From the cell containing the given text, extract its center point as (X, Y) coordinate. 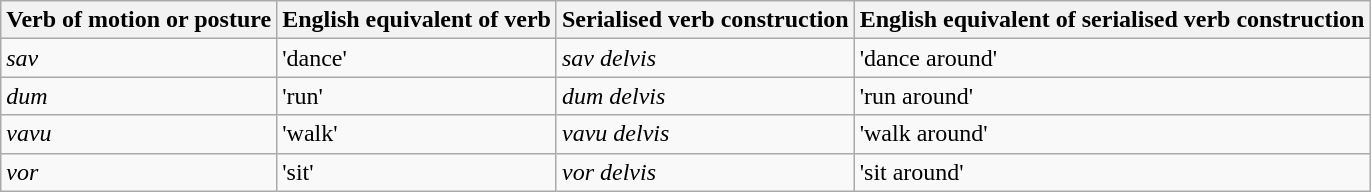
'sit around' (1112, 172)
English equivalent of verb (417, 20)
'dance around' (1112, 58)
dum delvis (705, 96)
vor delvis (705, 172)
'walk' (417, 134)
sav (139, 58)
'run around' (1112, 96)
English equivalent of serialised verb construction (1112, 20)
sav delvis (705, 58)
vavu delvis (705, 134)
'sit' (417, 172)
Serialised verb construction (705, 20)
'run' (417, 96)
'walk around' (1112, 134)
vavu (139, 134)
vor (139, 172)
dum (139, 96)
'dance' (417, 58)
Verb of motion or posture (139, 20)
